Identify which cell holds the provided text, then report its (x, y) central coordinate. 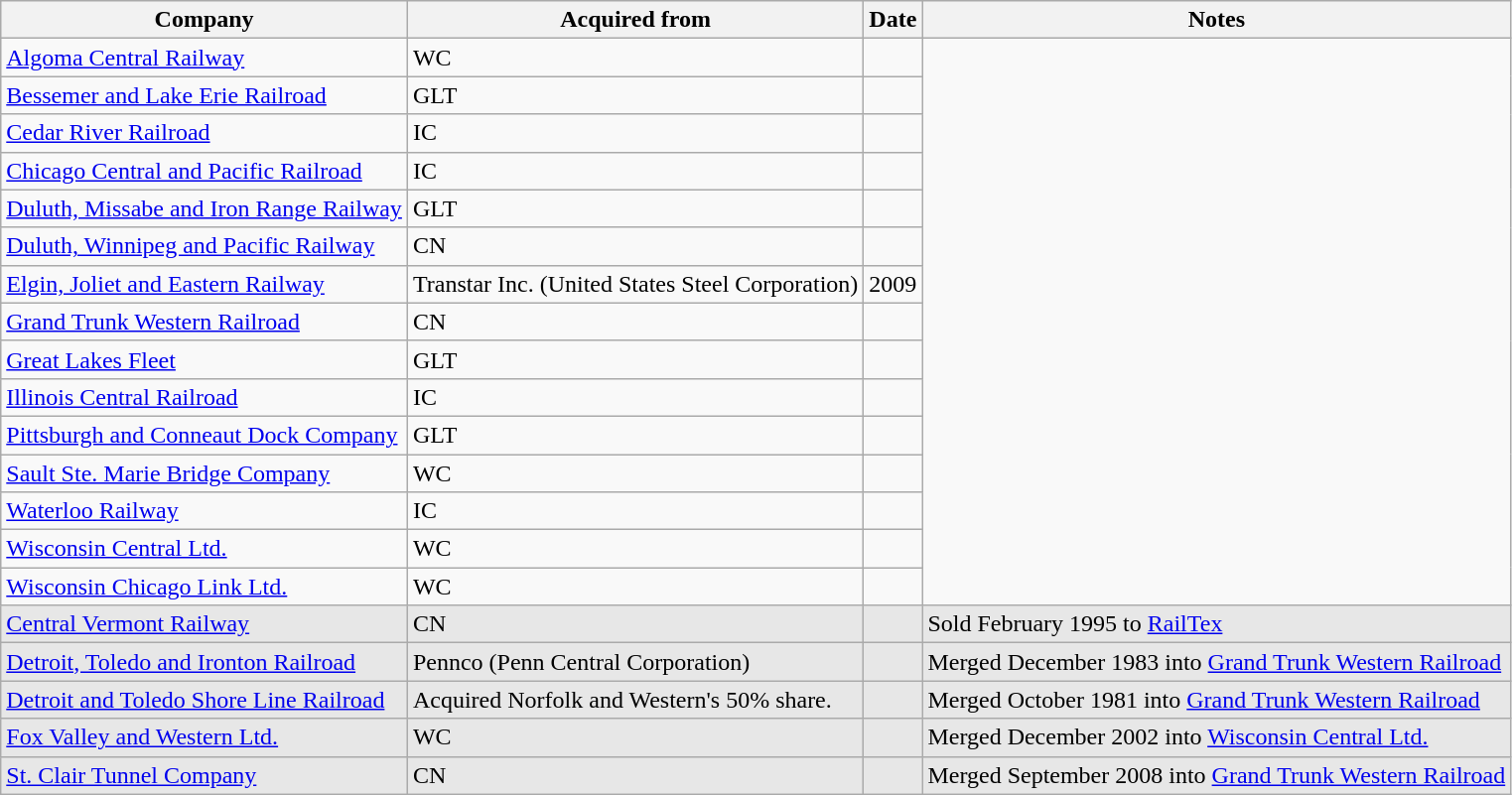
Waterloo Railway (205, 511)
Merged September 2008 into Grand Trunk Western Railroad (1217, 775)
Cedar River Railroad (205, 133)
Notes (1217, 20)
Illinois Central Railroad (205, 397)
Merged October 1981 into Grand Trunk Western Railroad (1217, 700)
Chicago Central and Pacific Railroad (205, 171)
Duluth, Missabe and Iron Range Railway (205, 208)
Company (205, 20)
Algoma Central Railway (205, 58)
Pennco (Penn Central Corporation) (635, 662)
Wisconsin Central Ltd. (205, 549)
Acquired from (635, 20)
Great Lakes Fleet (205, 359)
Date (893, 20)
2009 (893, 284)
St. Clair Tunnel Company (205, 775)
Central Vermont Railway (205, 624)
Grand Trunk Western Railroad (205, 322)
Detroit, Toledo and Ironton Railroad (205, 662)
Merged December 1983 into Grand Trunk Western Railroad (1217, 662)
Pittsburgh and Conneaut Dock Company (205, 435)
Merged December 2002 into Wisconsin Central Ltd. (1217, 737)
Fox Valley and Western Ltd. (205, 737)
Elgin, Joliet and Eastern Railway (205, 284)
Detroit and Toledo Shore Line Railroad (205, 700)
Transtar Inc. (United States Steel Corporation) (635, 284)
Duluth, Winnipeg and Pacific Railway (205, 246)
Acquired Norfolk and Western's 50% share. (635, 700)
Sold February 1995 to RailTex (1217, 624)
Bessemer and Lake Erie Railroad (205, 95)
Sault Ste. Marie Bridge Company (205, 473)
Wisconsin Chicago Link Ltd. (205, 587)
